Return [x, y] of the center of cell containing provided text 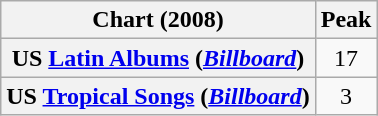
17 [346, 58]
Chart (2008) [158, 20]
US Tropical Songs (Billboard) [158, 96]
3 [346, 96]
US Latin Albums (Billboard) [158, 58]
Peak [346, 20]
